Search for the cell housing the specified text and yield its [x, y] center coordinate. 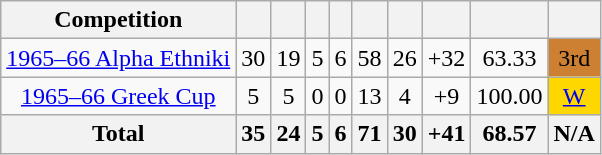
3rd [574, 58]
1965–66 Alpha Ethniki [118, 58]
+32 [446, 58]
13 [370, 96]
35 [254, 134]
N/A [574, 134]
Competition [118, 20]
100.00 [510, 96]
26 [404, 58]
+9 [446, 96]
58 [370, 58]
4 [404, 96]
Total [118, 134]
+41 [446, 134]
24 [288, 134]
71 [370, 134]
68.57 [510, 134]
63.33 [510, 58]
19 [288, 58]
1965–66 Greek Cup [118, 96]
W [574, 96]
